Determine the (X, Y) coordinate at the center of the cell enclosing the given text.  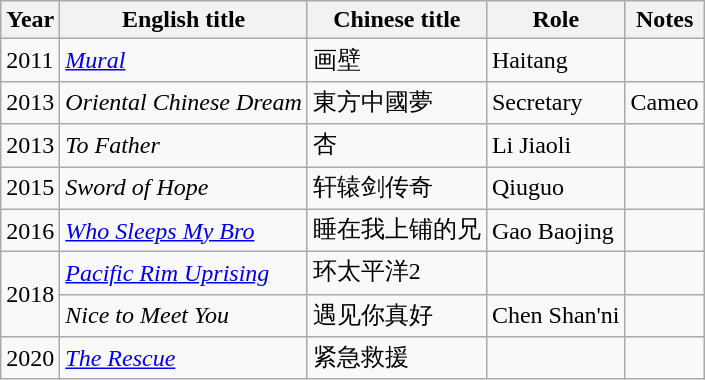
睡在我上铺的兄 (396, 230)
The Rescue (184, 358)
To Father (184, 146)
轩辕剑传奇 (396, 188)
Mural (184, 60)
English title (184, 20)
Pacific Rim Uprising (184, 274)
环太平洋2 (396, 274)
Nice to Meet You (184, 316)
Qiuguo (556, 188)
2011 (30, 60)
Year (30, 20)
2015 (30, 188)
Oriental Chinese Dream (184, 102)
画壁 (396, 60)
遇见你真好 (396, 316)
Role (556, 20)
Gao Baojing (556, 230)
東方中國夢 (396, 102)
紧急救援 (396, 358)
2020 (30, 358)
2018 (30, 294)
Notes (664, 20)
Who Sleeps My Bro (184, 230)
Haitang (556, 60)
Li Jiaoli (556, 146)
Chen Shan'ni (556, 316)
Secretary (556, 102)
杏 (396, 146)
Sword of Hope (184, 188)
Cameo (664, 102)
Chinese title (396, 20)
2016 (30, 230)
